Provide the [X, Y] coordinate of the cell's center where the given text is located.  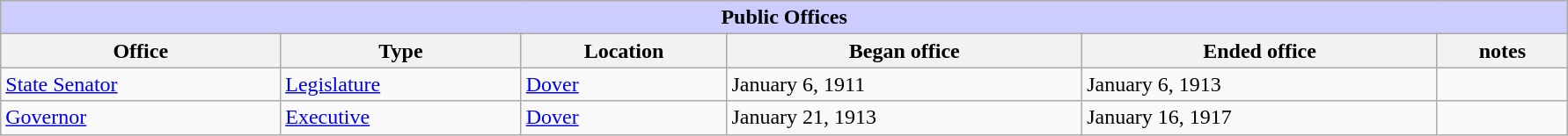
Legislature [401, 84]
Type [401, 51]
Location [624, 51]
State Senator [141, 84]
Executive [401, 118]
January 6, 1911 [905, 84]
January 16, 1917 [1260, 118]
Began office [905, 51]
Ended office [1260, 51]
January 6, 1913 [1260, 84]
January 21, 1913 [905, 118]
notes [1502, 51]
Office [141, 51]
Governor [141, 118]
Public Offices [785, 18]
